Return the (X, Y) coordinate for the center point of the cell that contains the specified text.  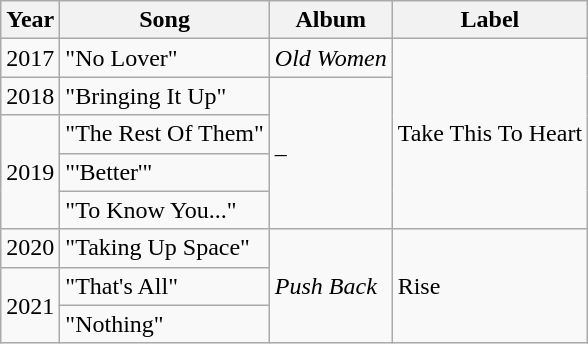
"No Lover" (165, 58)
2019 (30, 172)
"'Better'" (165, 172)
– (330, 153)
Old Women (330, 58)
"Taking Up Space" (165, 248)
2021 (30, 305)
2018 (30, 96)
2020 (30, 248)
Year (30, 20)
2017 (30, 58)
"That's All" (165, 286)
Rise (490, 286)
Album (330, 20)
Push Back (330, 286)
Take This To Heart (490, 134)
"To Know You..." (165, 210)
Label (490, 20)
Song (165, 20)
"Bringing It Up" (165, 96)
"Nothing" (165, 324)
"The Rest Of Them" (165, 134)
